Search for the cell housing the specified text and yield its [x, y] center coordinate. 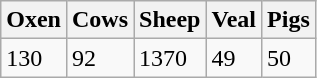
130 [34, 58]
Oxen [34, 20]
Pigs [289, 20]
49 [234, 58]
50 [289, 58]
Cows [100, 20]
1370 [170, 58]
Veal [234, 20]
92 [100, 58]
Sheep [170, 20]
